Return (x, y) of the center of cell containing provided text 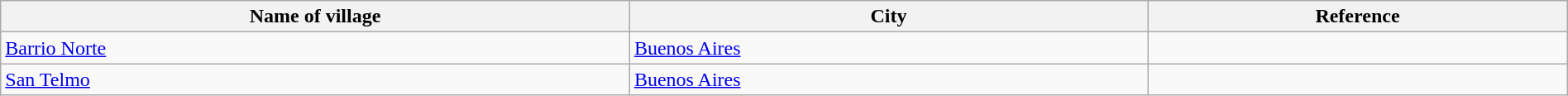
City (888, 17)
Barrio Norte (316, 48)
Name of village (316, 17)
Reference (1358, 17)
San Telmo (316, 79)
